Provide the [X, Y] coordinate of the cell's center where the given text is located.  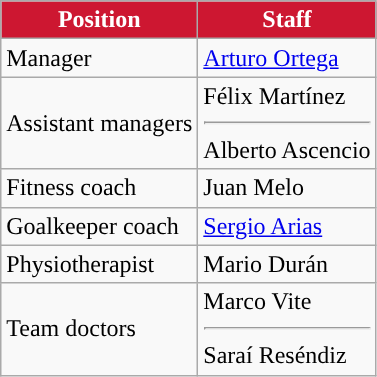
Mario Durán [287, 264]
Assistant managers [100, 123]
Juan Melo [287, 188]
Staff [287, 20]
Arturo Ortega [287, 58]
Position [100, 20]
Félix Martínez Alberto Ascencio [287, 123]
Physiotherapist [100, 264]
Goalkeeper coach [100, 226]
Manager [100, 58]
Team doctors [100, 329]
Fitness coach [100, 188]
Marco Vite Saraí Reséndiz [287, 329]
Sergio Arias [287, 226]
